Pinpoint the cell where the given text exists, returning its [x, y] midpoint coordinate. 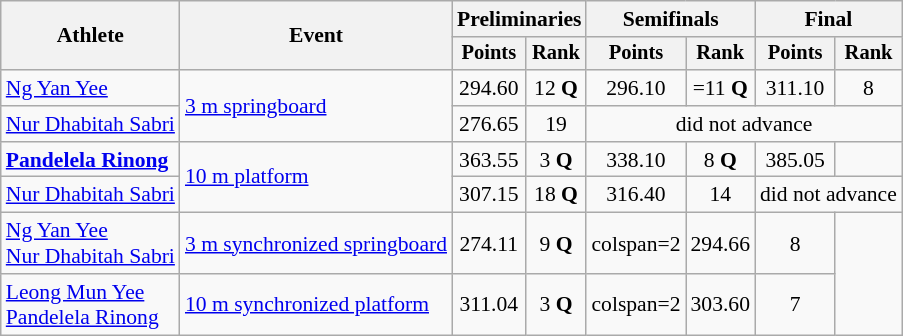
10 m synchronized platform [316, 304]
294.60 [489, 88]
311.10 [795, 88]
10 m platform [316, 178]
18 Q [556, 195]
=11 Q [720, 88]
316.40 [636, 195]
385.05 [795, 160]
12 Q [556, 88]
Preliminaries [519, 19]
14 [720, 195]
307.15 [489, 195]
Ng Yan YeeNur Dhabitah Sabri [90, 244]
9 Q [556, 244]
294.66 [720, 244]
Final [828, 19]
3 m synchronized springboard [316, 244]
363.55 [489, 160]
274.11 [489, 244]
3 m springboard [316, 106]
8 Q [720, 160]
Pandelela Rinong [90, 160]
Semifinals [670, 19]
Athlete [90, 36]
338.10 [636, 160]
296.10 [636, 88]
7 [795, 304]
Leong Mun YeePandelela Rinong [90, 304]
276.65 [489, 124]
303.60 [720, 304]
Ng Yan Yee [90, 88]
311.04 [489, 304]
Event [316, 36]
19 [556, 124]
